Provide the (x, y) coordinate of the cell's center where the given text is located.  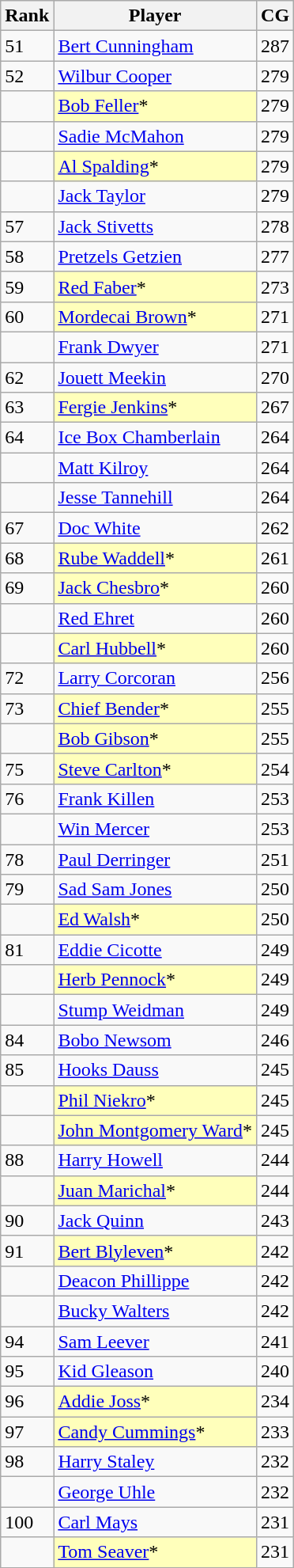
98 (27, 1462)
97 (27, 1432)
Al Spalding* (155, 166)
243 (275, 1221)
60 (27, 317)
90 (27, 1221)
58 (27, 256)
Larry Corcoran (155, 678)
Win Mercer (155, 829)
69 (27, 588)
251 (275, 859)
Rank (27, 16)
Ice Box Chamberlain (155, 438)
96 (27, 1402)
278 (275, 226)
Jack Quinn (155, 1221)
234 (275, 1402)
Bert Blyleven* (155, 1251)
Harry Howell (155, 1160)
Carl Hubbell* (155, 648)
68 (27, 558)
CG (275, 16)
Bobo Newsom (155, 1040)
79 (27, 890)
67 (27, 528)
256 (275, 678)
Jesse Tannehill (155, 498)
Fergie Jenkins* (155, 408)
267 (275, 408)
277 (275, 256)
Paul Derringer (155, 859)
85 (27, 1070)
Pretzels Getzien (155, 256)
246 (275, 1040)
Jack Taylor (155, 196)
76 (27, 799)
Bob Gibson* (155, 738)
Phil Niekro* (155, 1100)
Rube Waddell* (155, 558)
Jack Chesbro* (155, 588)
62 (27, 378)
273 (275, 287)
91 (27, 1251)
Steve Carlton* (155, 769)
233 (275, 1432)
Ed Walsh* (155, 920)
Eddie Cicotte (155, 950)
254 (275, 769)
73 (27, 708)
Wilbur Cooper (155, 76)
261 (275, 558)
Bert Cunningham (155, 46)
John Montgomery Ward* (155, 1130)
Jack Stivetts (155, 226)
72 (27, 678)
Jouett Meekin (155, 378)
Bucky Walters (155, 1311)
Candy Cummings* (155, 1432)
Sad Sam Jones (155, 890)
Kid Gleason (155, 1372)
Juan Marichal* (155, 1190)
Harry Staley (155, 1462)
287 (275, 46)
Red Ehret (155, 618)
100 (27, 1522)
Frank Dwyer (155, 347)
64 (27, 438)
57 (27, 226)
270 (275, 378)
84 (27, 1040)
Matt Kilroy (155, 468)
Red Faber* (155, 287)
Chief Bender* (155, 708)
George Uhle (155, 1492)
88 (27, 1160)
Frank Killen (155, 799)
Bob Feller* (155, 106)
94 (27, 1342)
Sam Leever (155, 1342)
51 (27, 46)
81 (27, 950)
Mordecai Brown* (155, 317)
52 (27, 76)
Addie Joss* (155, 1402)
Stump Weidman (155, 1010)
Carl Mays (155, 1522)
Player (155, 16)
59 (27, 287)
Herb Pennock* (155, 980)
Sadie McMahon (155, 136)
Doc White (155, 528)
Hooks Dauss (155, 1070)
Deacon Phillippe (155, 1281)
63 (27, 408)
241 (275, 1342)
95 (27, 1372)
78 (27, 859)
Tom Seaver* (155, 1552)
75 (27, 769)
262 (275, 528)
240 (275, 1372)
